Pinpoint the cell where the given text exists, returning its [x, y] midpoint coordinate. 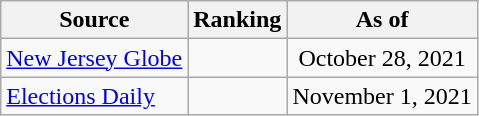
November 1, 2021 [382, 96]
Ranking [238, 20]
Source [94, 20]
October 28, 2021 [382, 58]
New Jersey Globe [94, 58]
Elections Daily [94, 96]
As of [382, 20]
